Provide the [x, y] coordinate of the cell's center where the given text is located.  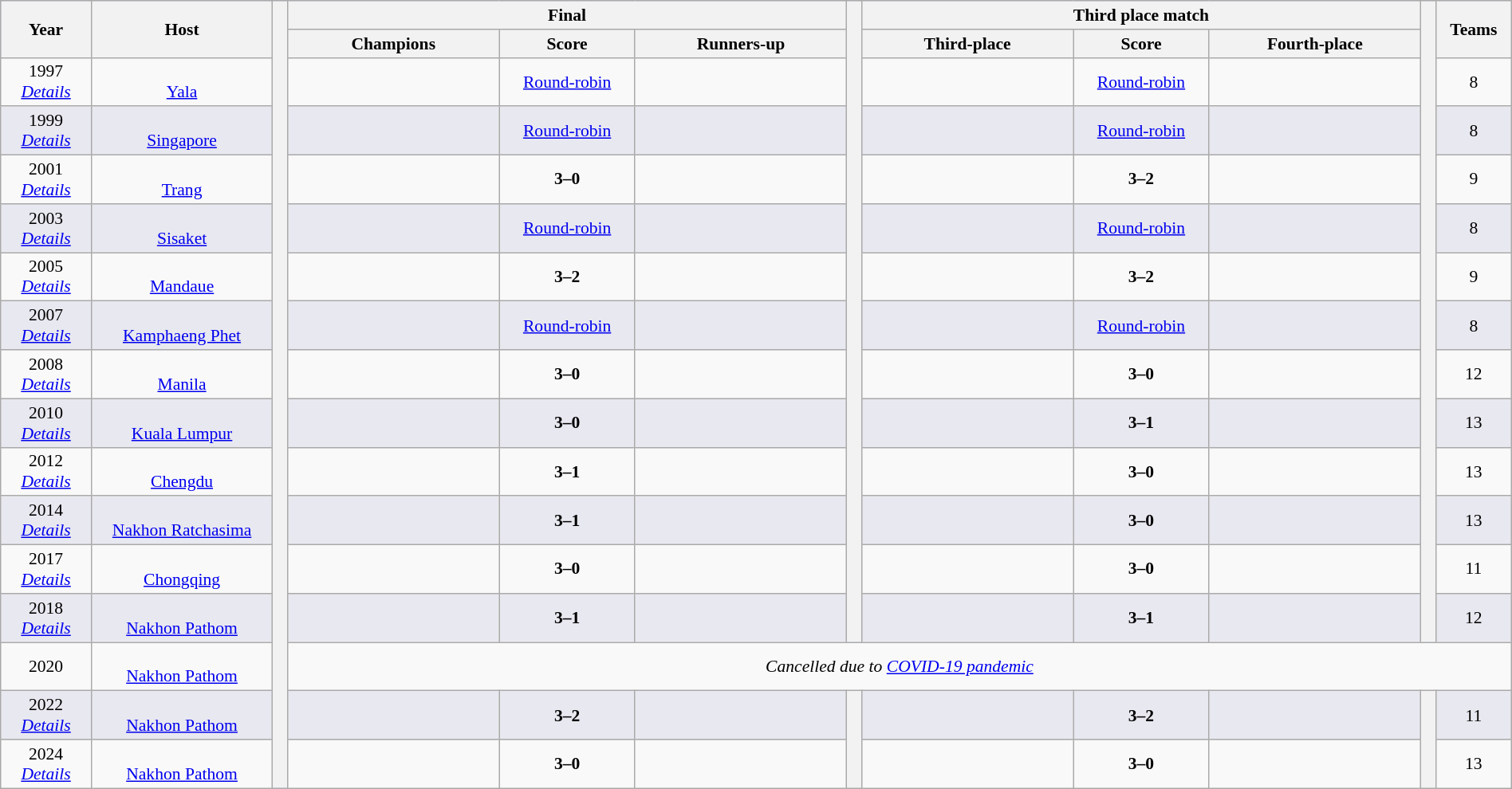
Teams [1474, 29]
Singapore [182, 131]
Fourth-place [1314, 44]
Manila [182, 375]
Cancelled due to COVID-19 pandemic [900, 666]
Third-place [968, 44]
2018Details [46, 618]
2007Details [46, 325]
2020 [46, 666]
2010Details [46, 422]
2005Details [46, 277]
Third place match [1142, 15]
2022Details [46, 716]
2014Details [46, 521]
Final [568, 15]
1999Details [46, 131]
Chengdu [182, 472]
Chongqing [182, 569]
Runners-up [740, 44]
2003Details [46, 228]
Sisaket [182, 228]
Champions [394, 44]
2001Details [46, 180]
2008Details [46, 375]
Kamphaeng Phet [182, 325]
2012Details [46, 472]
Kuala Lumpur [182, 422]
Nakhon Ratchasima [182, 521]
Yala [182, 81]
Host [182, 29]
1997Details [46, 81]
Mandaue [182, 277]
2017Details [46, 569]
Year [46, 29]
Trang [182, 180]
2024Details [46, 763]
